Extract the (x, y) coordinate from the center of the cell holding the provided text.  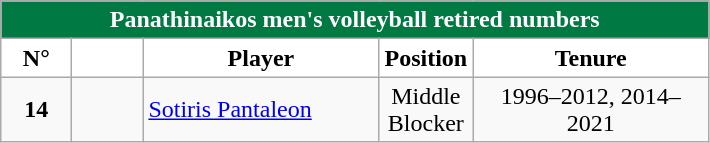
Middle Blocker (426, 110)
Position (426, 58)
Player (261, 58)
1996–2012, 2014–2021 (591, 110)
Tenure (591, 58)
N° (36, 58)
Sotiris Pantaleon (261, 110)
14 (36, 110)
Panathinaikos men's volleyball retired numbers (355, 20)
